Identify which cell holds the provided text, then report its [X, Y] central coordinate. 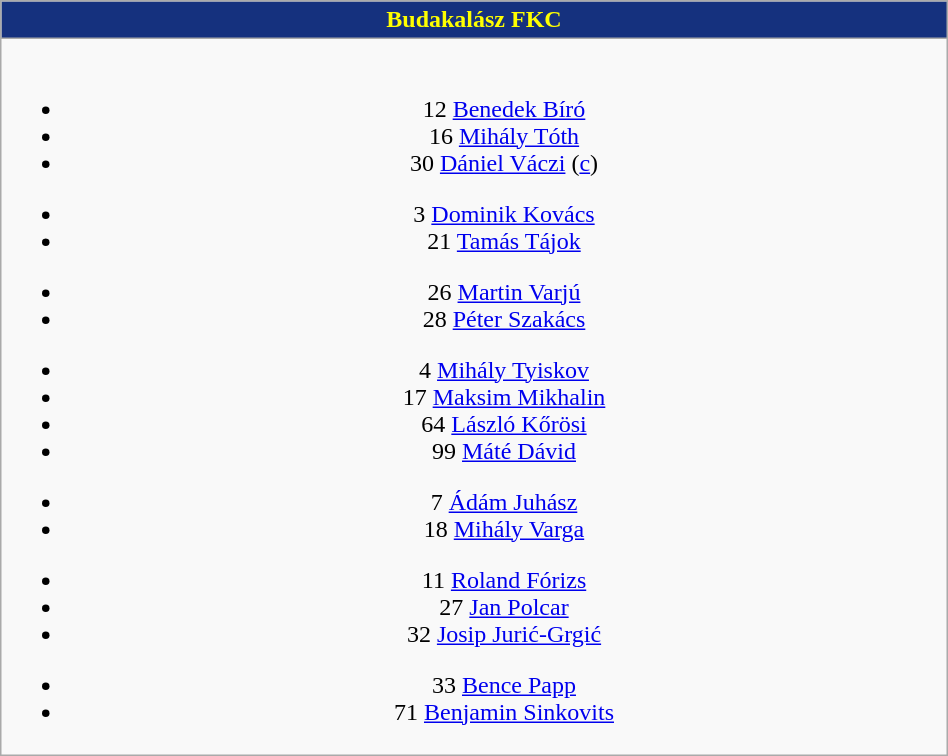
Budakalász FKC [474, 20]
